From the cell containing the given text, extract its center point as [x, y] coordinate. 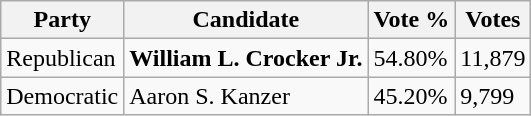
Democratic [62, 96]
Aaron S. Kanzer [246, 96]
William L. Crocker Jr. [246, 58]
11,879 [493, 58]
54.80% [412, 58]
Vote % [412, 20]
Republican [62, 58]
Votes [493, 20]
Candidate [246, 20]
9,799 [493, 96]
Party [62, 20]
45.20% [412, 96]
